Output the [X, Y] coordinate of the center of the cell containing the given text.  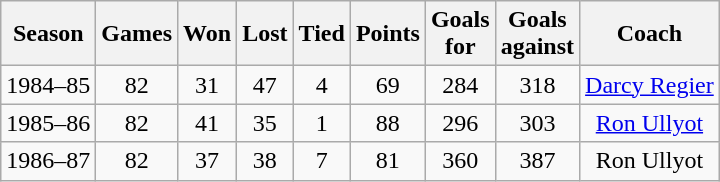
88 [388, 123]
Tied [322, 34]
47 [265, 85]
1 [322, 123]
4 [322, 85]
303 [537, 123]
1986–87 [48, 161]
Won [208, 34]
360 [460, 161]
Coach [650, 34]
41 [208, 123]
81 [388, 161]
37 [208, 161]
Darcy Regier [650, 85]
1985–86 [48, 123]
38 [265, 161]
Goalsagainst [537, 34]
35 [265, 123]
Points [388, 34]
31 [208, 85]
284 [460, 85]
Season [48, 34]
387 [537, 161]
318 [537, 85]
Goalsfor [460, 34]
1984–85 [48, 85]
Lost [265, 34]
Games [137, 34]
7 [322, 161]
69 [388, 85]
296 [460, 123]
